Locate the cell with the specified text and output its (x, y) center coordinate. 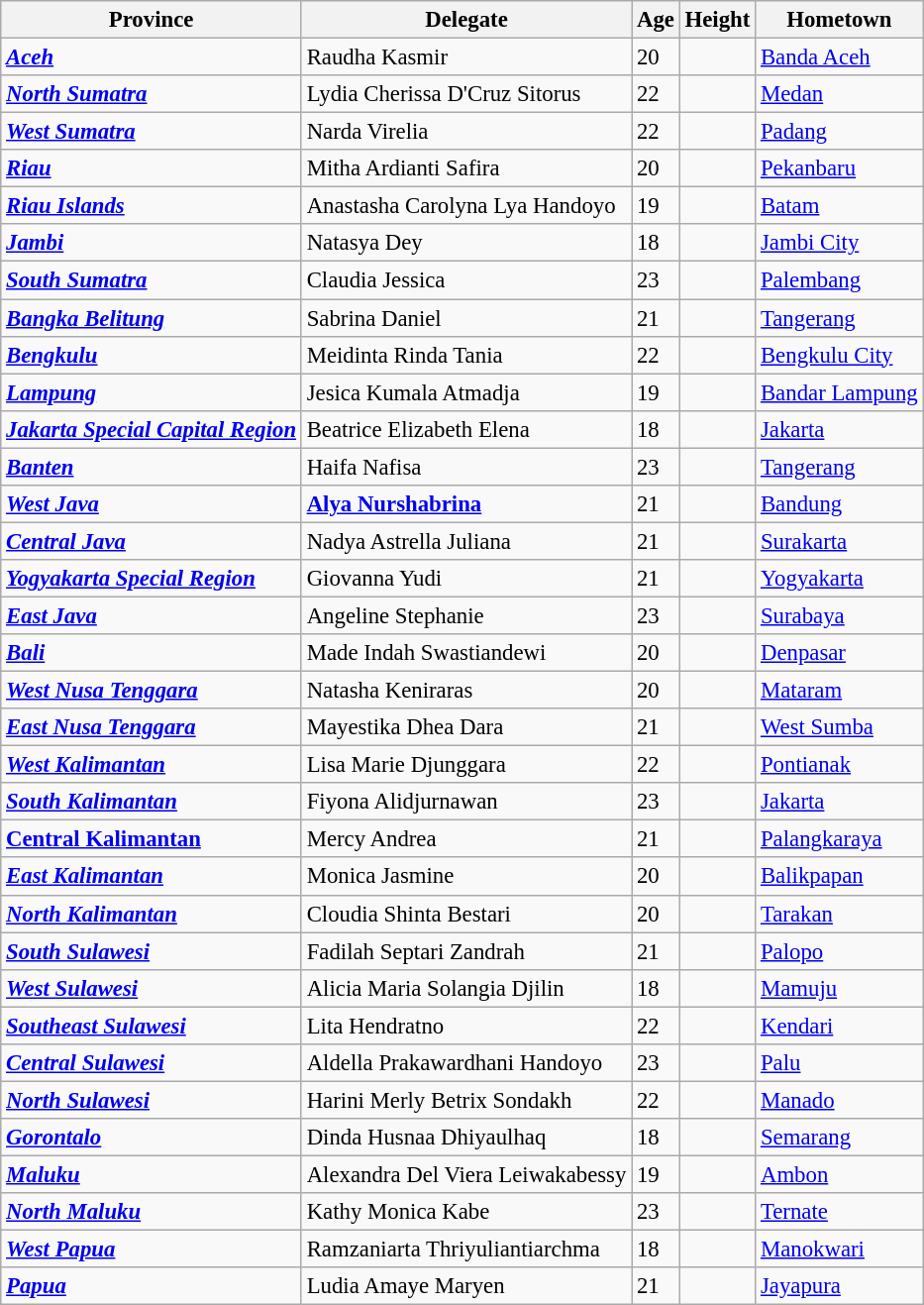
Haifa Nafisa (465, 467)
Monica Jasmine (465, 877)
Mataram (840, 691)
Age (656, 20)
Jayapura (840, 1286)
West Kalimantan (152, 765)
Mayestika Dhea Dara (465, 727)
South Sulawesi (152, 951)
Medan (840, 94)
Padang (840, 132)
Sabrina Daniel (465, 318)
Yogyakarta Special Region (152, 579)
Dinda Husnaa Dhiyaulhaq (465, 1138)
Tarakan (840, 914)
Ramzaniarta Thriyuliantiarchma (465, 1250)
Bandar Lampung (840, 392)
Jambi (152, 243)
West Sumatra (152, 132)
Fadilah Septari Zandrah (465, 951)
Surabaya (840, 615)
Alexandra Del Viera Leiwakabessy (465, 1174)
South Kalimantan (152, 802)
East Nusa Tenggara (152, 727)
Made Indah Swastiandewi (465, 653)
Palembang (840, 280)
North Sulawesi (152, 1100)
Meidinta Rinda Tania (465, 355)
Mamuju (840, 988)
Lita Hendratno (465, 1026)
Pontianak (840, 765)
Ludia Amaye Maryen (465, 1286)
Papua (152, 1286)
Bangka Belitung (152, 318)
Batam (840, 206)
Palangkaraya (840, 839)
Narda Virelia (465, 132)
Riau Islands (152, 206)
Surakarta (840, 541)
Banten (152, 467)
Delegate (465, 20)
Bengkulu (152, 355)
Bandung (840, 504)
Cloudia Shinta Bestari (465, 914)
Angeline Stephanie (465, 615)
Height (717, 20)
Giovanna Yudi (465, 579)
Fiyona Alidjurnawan (465, 802)
Lydia Cherissa D'Cruz Sitorus (465, 94)
East Java (152, 615)
East Kalimantan (152, 877)
Denpasar (840, 653)
Jesica Kumala Atmadja (465, 392)
Yogyakarta (840, 579)
North Kalimantan (152, 914)
Beatrice Elizabeth Elena (465, 429)
Nadya Astrella Juliana (465, 541)
Central Kalimantan (152, 839)
North Sumatra (152, 94)
Anastasha Carolyna Lya Handoyo (465, 206)
Aceh (152, 57)
South Sumatra (152, 280)
Bengkulu City (840, 355)
Province (152, 20)
Kathy Monica Kabe (465, 1212)
Central Sulawesi (152, 1063)
West Sumba (840, 727)
Palopo (840, 951)
West Nusa Tenggara (152, 691)
Manokwari (840, 1250)
Riau (152, 168)
North Maluku (152, 1212)
Kendari (840, 1026)
Hometown (840, 20)
Jakarta Special Capital Region (152, 429)
Harini Merly Betrix Sondakh (465, 1100)
Balikpapan (840, 877)
Palu (840, 1063)
Central Java (152, 541)
Bali (152, 653)
Pekanbaru (840, 168)
Aldella Prakawardhani Handoyo (465, 1063)
Maluku (152, 1174)
Gorontalo (152, 1138)
Claudia Jessica (465, 280)
Alicia Maria Solangia Djilin (465, 988)
Lampung (152, 392)
Natasya Dey (465, 243)
Ambon (840, 1174)
Lisa Marie Djunggara (465, 765)
Manado (840, 1100)
Southeast Sulawesi (152, 1026)
West Java (152, 504)
Ternate (840, 1212)
Raudha Kasmir (465, 57)
Semarang (840, 1138)
Mitha Ardianti Safira (465, 168)
Alya Nurshabrina (465, 504)
West Papua (152, 1250)
Mercy Andrea (465, 839)
Natasha Keniraras (465, 691)
Banda Aceh (840, 57)
West Sulawesi (152, 988)
Jambi City (840, 243)
